Locate the cell with the specified text and output its [x, y] center coordinate. 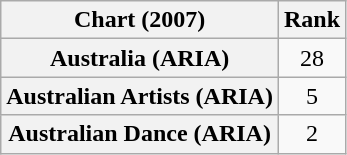
Australia (ARIA) [140, 58]
Rank [312, 20]
2 [312, 134]
Australian Dance (ARIA) [140, 134]
5 [312, 96]
Chart (2007) [140, 20]
Australian Artists (ARIA) [140, 96]
28 [312, 58]
